For the text-containing cell, return its midpoint in [x, y] coordinate format. 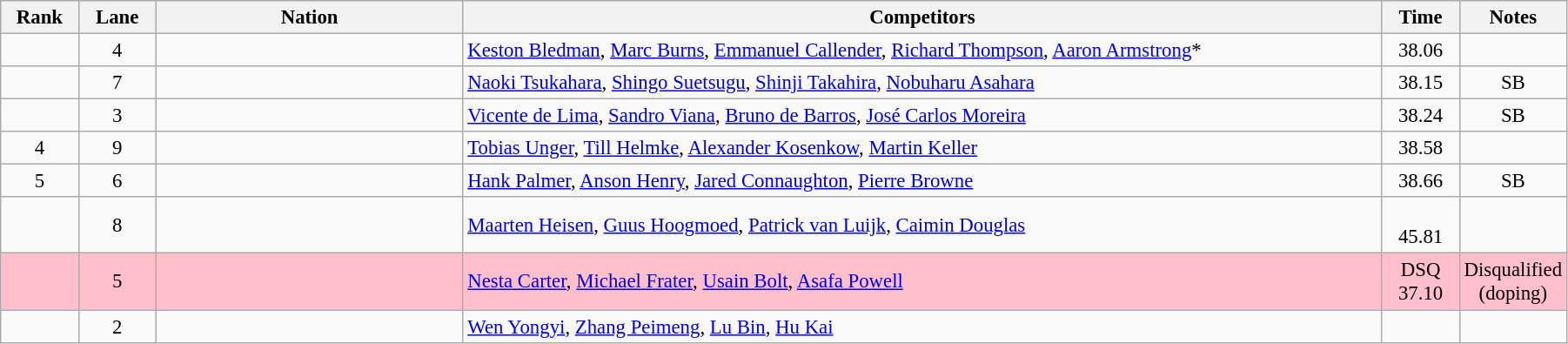
Naoki Tsukahara, Shingo Suetsugu, Shinji Takahira, Nobuharu Asahara [922, 83]
Keston Bledman, Marc Burns, Emmanuel Callender, Richard Thompson, Aaron Armstrong* [922, 51]
38.66 [1420, 181]
Maarten Heisen, Guus Hoogmoed, Patrick van Luijk, Caimin Douglas [922, 225]
7 [117, 83]
45.81 [1420, 225]
Wen Yongyi, Zhang Peimeng, Lu Bin, Hu Kai [922, 327]
Notes [1512, 17]
DSQ37.10 [1420, 282]
Rank [40, 17]
Vicente de Lima, Sandro Viana, Bruno de Barros, José Carlos Moreira [922, 116]
Time [1420, 17]
Nation [310, 17]
Nesta Carter, Michael Frater, Usain Bolt, Asafa Powell [922, 282]
38.58 [1420, 148]
Lane [117, 17]
38.15 [1420, 83]
Competitors [922, 17]
9 [117, 148]
8 [117, 225]
Tobias Unger, Till Helmke, Alexander Kosenkow, Martin Keller [922, 148]
38.24 [1420, 116]
6 [117, 181]
Hank Palmer, Anson Henry, Jared Connaughton, Pierre Browne [922, 181]
2 [117, 327]
Disqualified (doping) [1512, 282]
38.06 [1420, 51]
3 [117, 116]
